For the text-containing cell, return its midpoint in (X, Y) coordinate format. 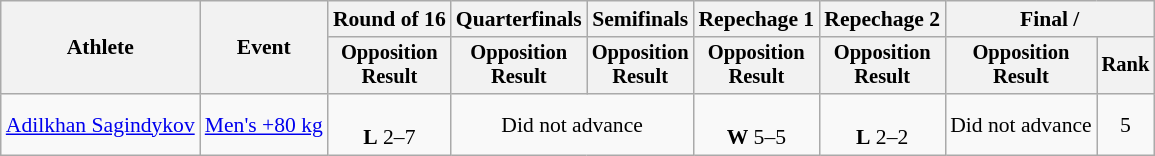
Round of 16 (390, 19)
Athlete (100, 48)
L 2–2 (882, 124)
Semifinals (640, 19)
Final / (1050, 19)
Men's +80 kg (264, 124)
Adilkhan Sagindykov (100, 124)
Rank (1126, 66)
Repechage 2 (882, 19)
Event (264, 48)
W 5–5 (756, 124)
5 (1126, 124)
Quarterfinals (519, 19)
Repechage 1 (756, 19)
L 2–7 (390, 124)
